Pinpoint the cell where the given text exists, returning its [x, y] midpoint coordinate. 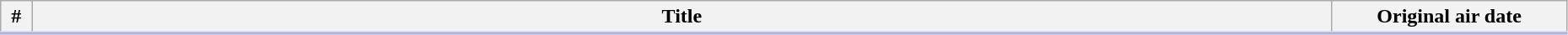
Title [682, 17]
# [17, 17]
Original air date [1449, 17]
